Output the (X, Y) coordinate of the center of the cell containing the given text.  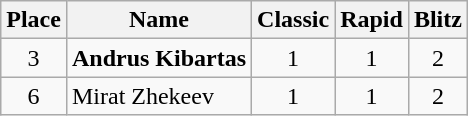
3 (34, 58)
6 (34, 96)
Name (158, 20)
Mirat Zhekeev (158, 96)
Andrus Kibartas (158, 58)
Blitz (438, 20)
Place (34, 20)
Classic (294, 20)
Rapid (372, 20)
